Locate the cell with the specified text and output its [X, Y] center coordinate. 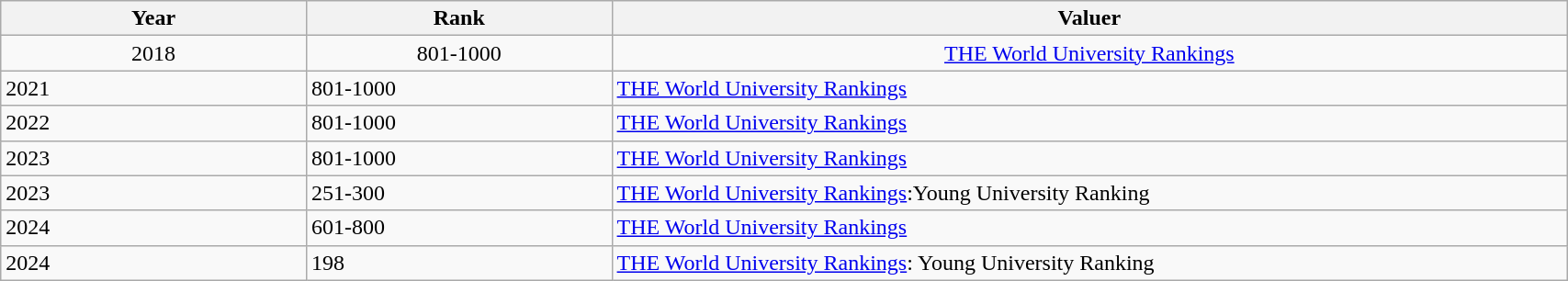
2022 [154, 123]
251-300 [459, 193]
THE World University Rankings:Young University Ranking [1089, 193]
Year [154, 18]
Valuer [1089, 18]
THE World University Rankings: Young University Ranking [1089, 263]
2021 [154, 88]
Rank [459, 18]
2018 [154, 53]
198 [459, 263]
601-800 [459, 228]
